For the text-containing cell, return its midpoint in [X, Y] coordinate format. 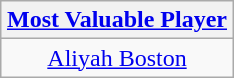
Aliyah Boston [116, 58]
Most Valuable Player [116, 20]
